Capture the cell that displays the provided text and extract its (X, Y) central coordinate. 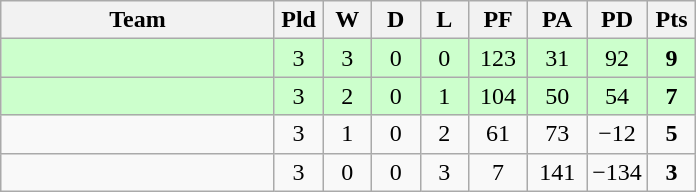
141 (558, 172)
−134 (618, 172)
Team (138, 20)
54 (618, 96)
5 (672, 134)
Pts (672, 20)
PF (498, 20)
L (444, 20)
W (348, 20)
104 (498, 96)
PD (618, 20)
9 (672, 58)
PA (558, 20)
31 (558, 58)
61 (498, 134)
Pld (298, 20)
50 (558, 96)
92 (618, 58)
D (396, 20)
73 (558, 134)
123 (498, 58)
−12 (618, 134)
